Determine the [x, y] coordinate at the center of the cell enclosing the given text.  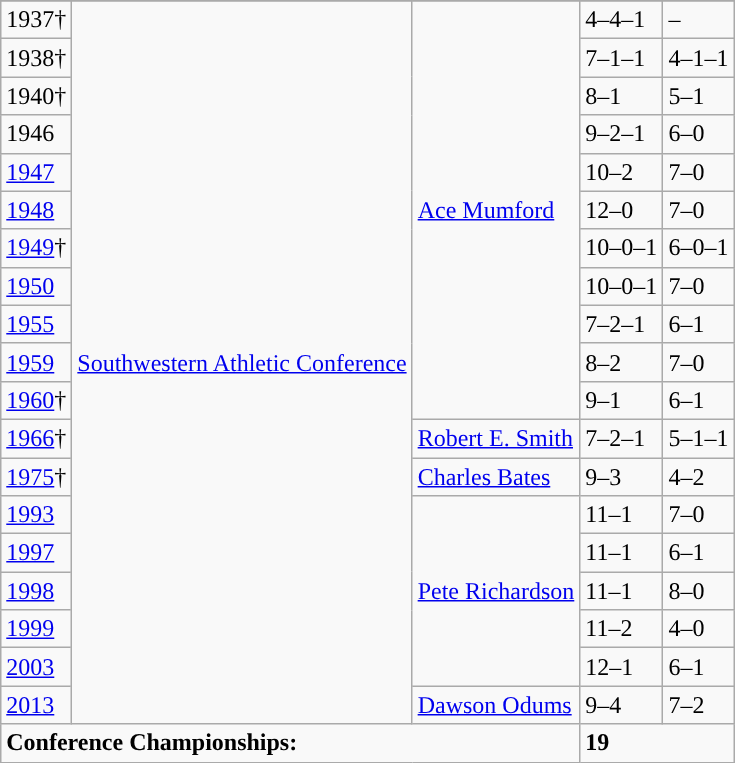
Pete Richardson [496, 591]
Charles Bates [496, 477]
8–1 [622, 96]
1997 [36, 553]
7–2 [698, 705]
1999 [36, 629]
6–0–1 [698, 248]
9–1 [622, 400]
1993 [36, 515]
9–2–1 [622, 134]
5–1 [698, 96]
2013 [36, 705]
1960† [36, 400]
Robert E. Smith [496, 438]
12–1 [622, 667]
1946 [36, 134]
7–1–1 [622, 58]
4–0 [698, 629]
Conference Championships: [290, 743]
19 [657, 743]
8–2 [622, 362]
1950 [36, 286]
5–1–1 [698, 438]
1940† [36, 96]
10–2 [622, 172]
1998 [36, 591]
1947 [36, 172]
1937† [36, 20]
1938† [36, 58]
11–2 [622, 629]
1948 [36, 210]
12–0 [622, 210]
Ace Mumford [496, 210]
1959 [36, 362]
1949† [36, 248]
– [698, 20]
4–2 [698, 477]
9–3 [622, 477]
Southwestern Athletic Conference [242, 362]
8–0 [698, 591]
2003 [36, 667]
9–4 [622, 705]
Dawson Odums [496, 705]
6–0 [698, 134]
1955 [36, 324]
1975† [36, 477]
4–4–1 [622, 20]
1966† [36, 438]
4–1–1 [698, 58]
